Extract the [X, Y] coordinate from the center of the cell holding the provided text.  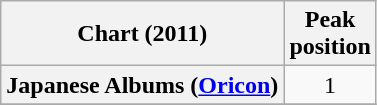
Japanese Albums (Oricon) [142, 85]
Chart (2011) [142, 34]
Peakposition [330, 34]
1 [330, 85]
